Return the (x, y) coordinate for the center point of the cell that contains the specified text.  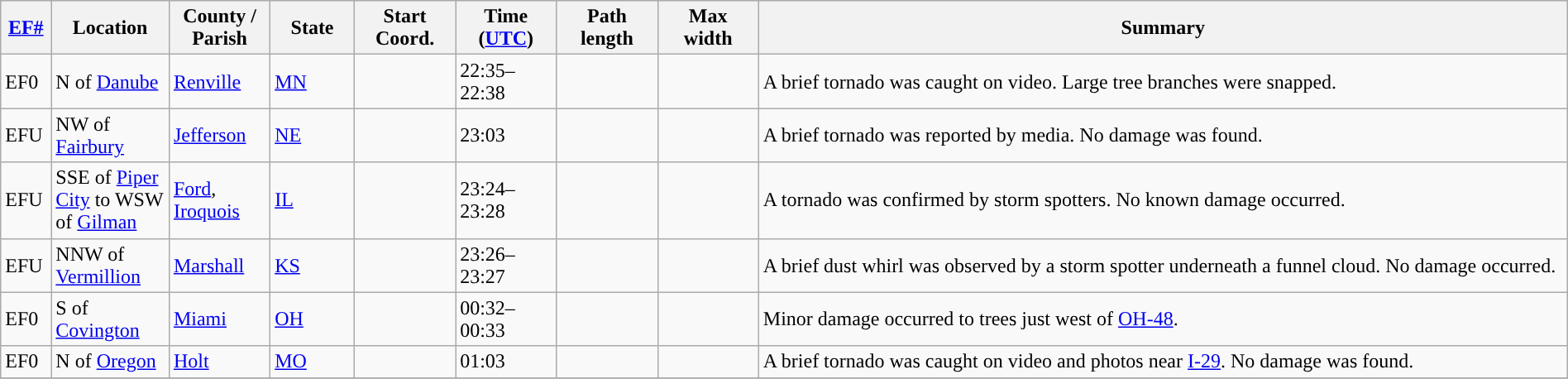
23:03 (506, 136)
01:03 (506, 362)
Marshall (219, 265)
22:35–22:38 (506, 81)
Summary (1163, 28)
State (313, 28)
S of Covington (111, 319)
N of Danube (111, 81)
EF# (26, 28)
A tornado was confirmed by storm spotters. No known damage occurred. (1163, 200)
Location (111, 28)
Minor damage occurred to trees just west of OH-48. (1163, 319)
NW of Fairbury (111, 136)
Miami (219, 319)
Start Coord. (404, 28)
A brief tornado was reported by media. No damage was found. (1163, 136)
N of Oregon (111, 362)
Path length (607, 28)
Ford, Iroquois (219, 200)
SSE of Piper City to WSW of Gilman (111, 200)
County / Parish (219, 28)
KS (313, 265)
A brief tornado was caught on video. Large tree branches were snapped. (1163, 81)
Holt (219, 362)
OH (313, 319)
A brief tornado was caught on video and photos near I-29. No damage was found. (1163, 362)
23:24–23:28 (506, 200)
Renville (219, 81)
A brief dust whirl was observed by a storm spotter underneath a funnel cloud. No damage occurred. (1163, 265)
23:26–23:27 (506, 265)
MO (313, 362)
NNW of Vermillion (111, 265)
IL (313, 200)
Time (UTC) (506, 28)
Jefferson (219, 136)
MN (313, 81)
00:32–00:33 (506, 319)
Max width (708, 28)
NE (313, 136)
